Find where the given text appears and provide that cell's center as [X, Y] coordinate. 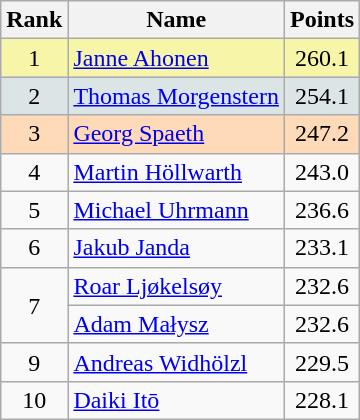
Georg Spaeth [176, 134]
247.2 [322, 134]
Adam Małysz [176, 324]
Jakub Janda [176, 248]
6 [34, 248]
Michael Uhrmann [176, 210]
Name [176, 20]
Daiki Itō [176, 400]
1 [34, 58]
5 [34, 210]
7 [34, 305]
Points [322, 20]
2 [34, 96]
229.5 [322, 362]
243.0 [322, 172]
10 [34, 400]
3 [34, 134]
228.1 [322, 400]
Rank [34, 20]
Thomas Morgenstern [176, 96]
Roar Ljøkelsøy [176, 286]
Janne Ahonen [176, 58]
260.1 [322, 58]
233.1 [322, 248]
Martin Höllwarth [176, 172]
236.6 [322, 210]
4 [34, 172]
254.1 [322, 96]
9 [34, 362]
Andreas Widhölzl [176, 362]
